Detect which cell encompasses the target text, then output its [x, y] center coordinate. 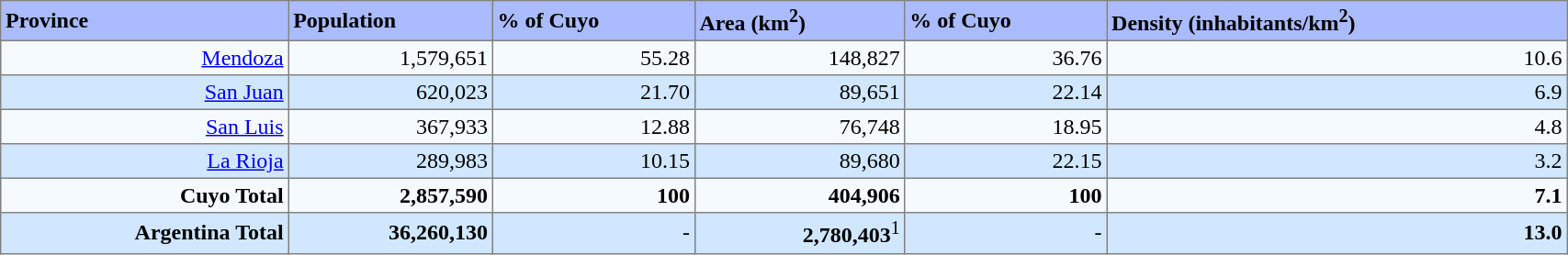
4.8 [1337, 127]
55.28 [593, 59]
Cuyo Total [145, 196]
Population [390, 21]
3.2 [1337, 161]
2,857,590 [390, 196]
404,906 [799, 196]
Province [145, 21]
Area (km2) [799, 21]
148,827 [799, 59]
22.14 [1006, 93]
12.88 [593, 127]
7.1 [1337, 196]
89,680 [799, 161]
620,023 [390, 93]
10.6 [1337, 59]
76,748 [799, 127]
Argentina Total [145, 233]
36.76 [1006, 59]
1,579,651 [390, 59]
367,933 [390, 127]
289,983 [390, 161]
Density (inhabitants/km2) [1337, 21]
San Luis [145, 127]
Mendoza [145, 59]
6.9 [1337, 93]
2,780,4031 [799, 233]
89,651 [799, 93]
La Rioja [145, 161]
21.70 [593, 93]
36,260,130 [390, 233]
San Juan [145, 93]
10.15 [593, 161]
13.0 [1337, 233]
22.15 [1006, 161]
18.95 [1006, 127]
